Locate the cell with the specified text and output its [x, y] center coordinate. 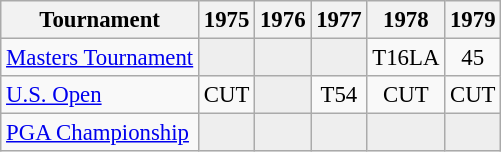
Masters Tournament [100, 58]
T16LA [406, 58]
45 [473, 58]
1977 [339, 20]
1979 [473, 20]
U.S. Open [100, 95]
1976 [283, 20]
Tournament [100, 20]
1978 [406, 20]
1975 [227, 20]
PGA Championship [100, 133]
T54 [339, 95]
